Return (X, Y) of the center of cell containing provided text 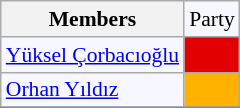
Orhan Yıldız (92, 90)
Yüksel Çorbacıoğlu (92, 55)
Party (212, 19)
Members (92, 19)
